Pinpoint the cell where the given text exists, returning its [x, y] midpoint coordinate. 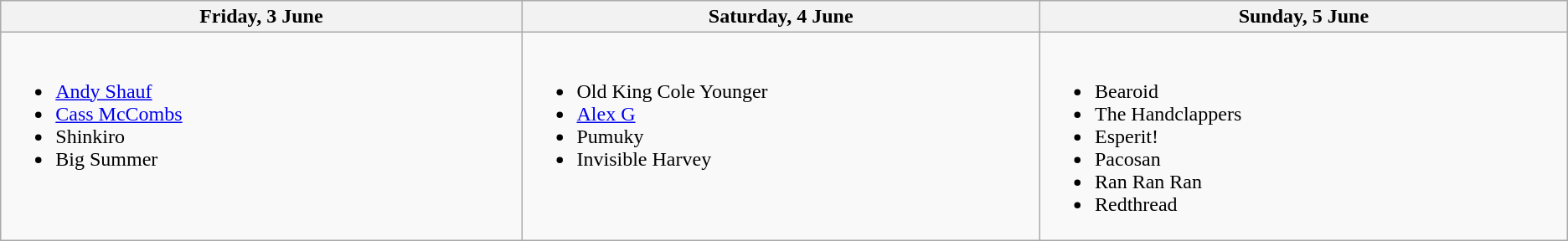
Friday, 3 June [261, 17]
Saturday, 4 June [781, 17]
BearoidThe HandclappersEsperit!PacosanRan Ran RanRedthread [1303, 136]
Andy ShaufCass McCombsShinkiroBig Summer [261, 136]
Sunday, 5 June [1303, 17]
Old King Cole YoungerAlex GPumukyInvisible Harvey [781, 136]
